Output the (X, Y) coordinate of the center of the cell containing the given text.  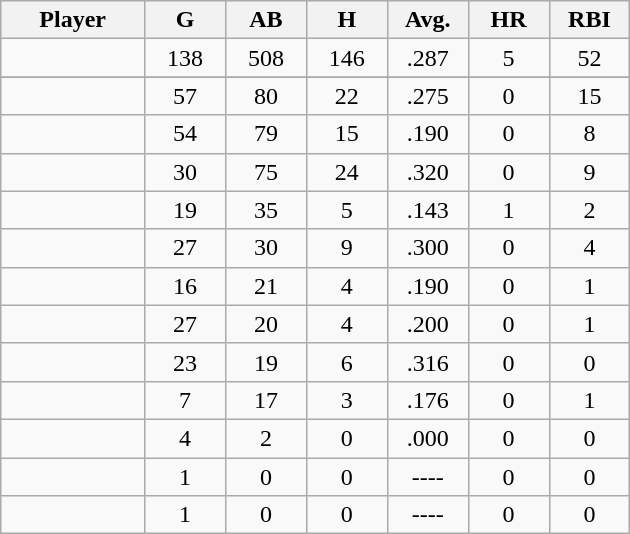
146 (346, 58)
.287 (428, 58)
.200 (428, 324)
21 (266, 286)
.316 (428, 362)
75 (266, 172)
8 (590, 134)
Player (73, 20)
54 (186, 134)
G (186, 20)
HR (508, 20)
57 (186, 96)
23 (186, 362)
3 (346, 400)
AB (266, 20)
138 (186, 58)
80 (266, 96)
16 (186, 286)
.275 (428, 96)
79 (266, 134)
RBI (590, 20)
H (346, 20)
6 (346, 362)
17 (266, 400)
20 (266, 324)
.300 (428, 248)
35 (266, 210)
7 (186, 400)
Avg. (428, 20)
.320 (428, 172)
22 (346, 96)
24 (346, 172)
508 (266, 58)
52 (590, 58)
.000 (428, 438)
.143 (428, 210)
.176 (428, 400)
